Return (X, Y) of the center of cell containing provided text 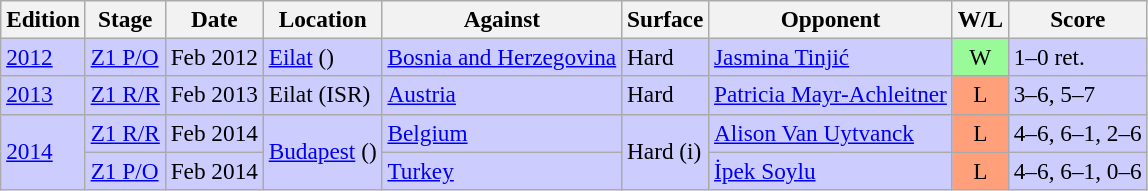
Against (502, 19)
1–0 ret. (1078, 57)
Stage (125, 19)
Hard (i) (666, 152)
Feb 2012 (214, 57)
Patricia Mayr-Achleitner (831, 95)
Jasmina Tinjić (831, 57)
W (980, 57)
Eilat (ISR) (322, 95)
3–6, 5–7 (1078, 95)
Belgium (502, 133)
Bosnia and Herzegovina (502, 57)
Date (214, 19)
Turkey (502, 170)
4–6, 6–1, 0–6 (1078, 170)
Alison Van Uytvanck (831, 133)
2012 (44, 57)
2014 (44, 152)
Feb 2013 (214, 95)
Score (1078, 19)
Eilat () (322, 57)
Opponent (831, 19)
Surface (666, 19)
Budapest () (322, 152)
2013 (44, 95)
Location (322, 19)
W/L (980, 19)
Austria (502, 95)
İpek Soylu (831, 170)
Edition (44, 19)
4–6, 6–1, 2–6 (1078, 133)
